Pinpoint the cell where the given text exists, returning its (x, y) midpoint coordinate. 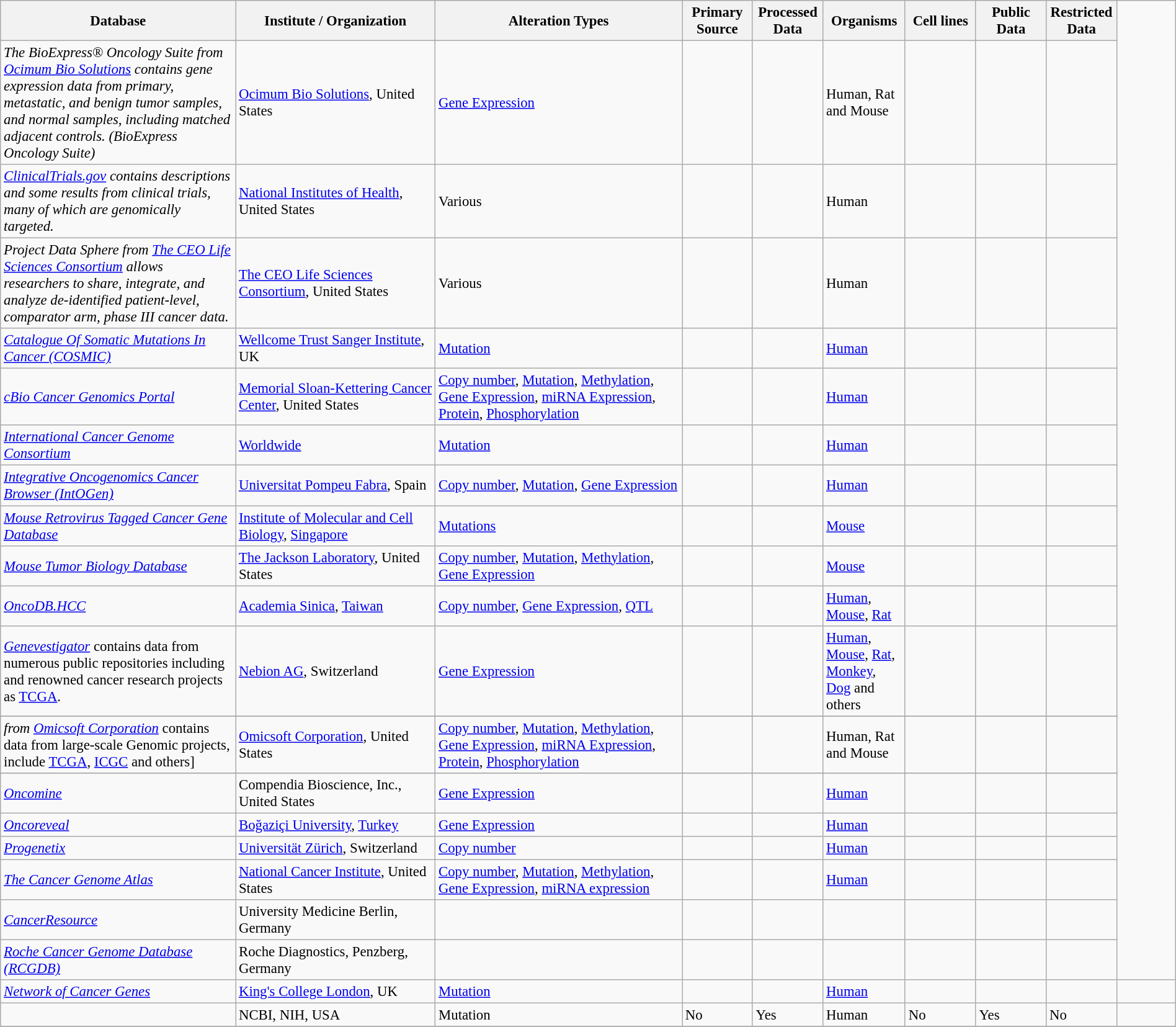
Copy number, Gene Expression, QTL (559, 606)
Wellcome Trust Sanger Institute, UK (336, 349)
International Cancer Genome Consortium (118, 446)
Oncomine (118, 793)
Roche Cancer Genome Database (RCGDB) (118, 961)
Oncoreveal (118, 825)
National Institutes of Health, United States (336, 201)
Copy number, Mutation, Gene Expression (559, 485)
Restricted Data (1082, 21)
cBio Cancer Genomics Portal (118, 397)
Institute of Molecular and Cell Biology, Singapore (336, 526)
Catalogue Of Somatic Mutations In Cancer (COSMIC) (118, 349)
Mouse Retrovirus Tagged Cancer Gene Database (118, 526)
Ocimum Bio Solutions, United States (336, 103)
Genevestigator contains data from numerous public repositories including and renowned cancer research projects as TCGA. (118, 671)
Primary Source (718, 21)
University Medicine Berlin, Germany (336, 920)
CancerResource (118, 920)
Compendia Bioscience, Inc., United States (336, 793)
Nebion AG, Switzerland (336, 671)
The CEO Life Sciences Consortium, United States (336, 284)
National Cancer Institute, United States (336, 880)
Roche Diagnostics, Penzberg, Germany (336, 961)
Alteration Types (559, 21)
Database (118, 21)
Public Data (1011, 21)
Integrative Oncogenomics Cancer Browser (IntOGen) (118, 485)
Processed Data (788, 21)
Academia Sinica, Taiwan (336, 606)
Institute / Organization (336, 21)
from Omicsoft Corporation contains data from large-scale Genomic projects, include TCGA, ICGC and others] (118, 745)
Cell lines (940, 21)
Human, Mouse, Rat, Monkey, Dog and others (865, 671)
The Jackson Laboratory, United States (336, 566)
Organisms (865, 21)
Omicsoft Corporation, United States (336, 745)
Copy number, Mutation, Methylation, Gene Expression, miRNA expression (559, 880)
The Cancer Genome Atlas (118, 880)
Worldwide (336, 446)
Universität Zürich, Switzerland (336, 848)
Boğaziçi University, Turkey (336, 825)
Universitat Pompeu Fabra, Spain (336, 485)
King's College London, UK (336, 992)
Copy number, Mutation, Methylation, Gene Expression (559, 566)
Human, Mouse, Rat (865, 606)
Mouse Tumor Biology Database (118, 566)
ClinicalTrials.gov contains descriptions and some results from clinical trials, many of which are genomically targeted. (118, 201)
Copy number (559, 848)
OncoDB.HCC (118, 606)
Mutations (559, 526)
Memorial Sloan-Kettering Cancer Center, United States (336, 397)
Progenetix (118, 848)
NCBI, NIH, USA (336, 1015)
Network of Cancer Genes (118, 992)
